Identify which cell holds the provided text, then report its [x, y] central coordinate. 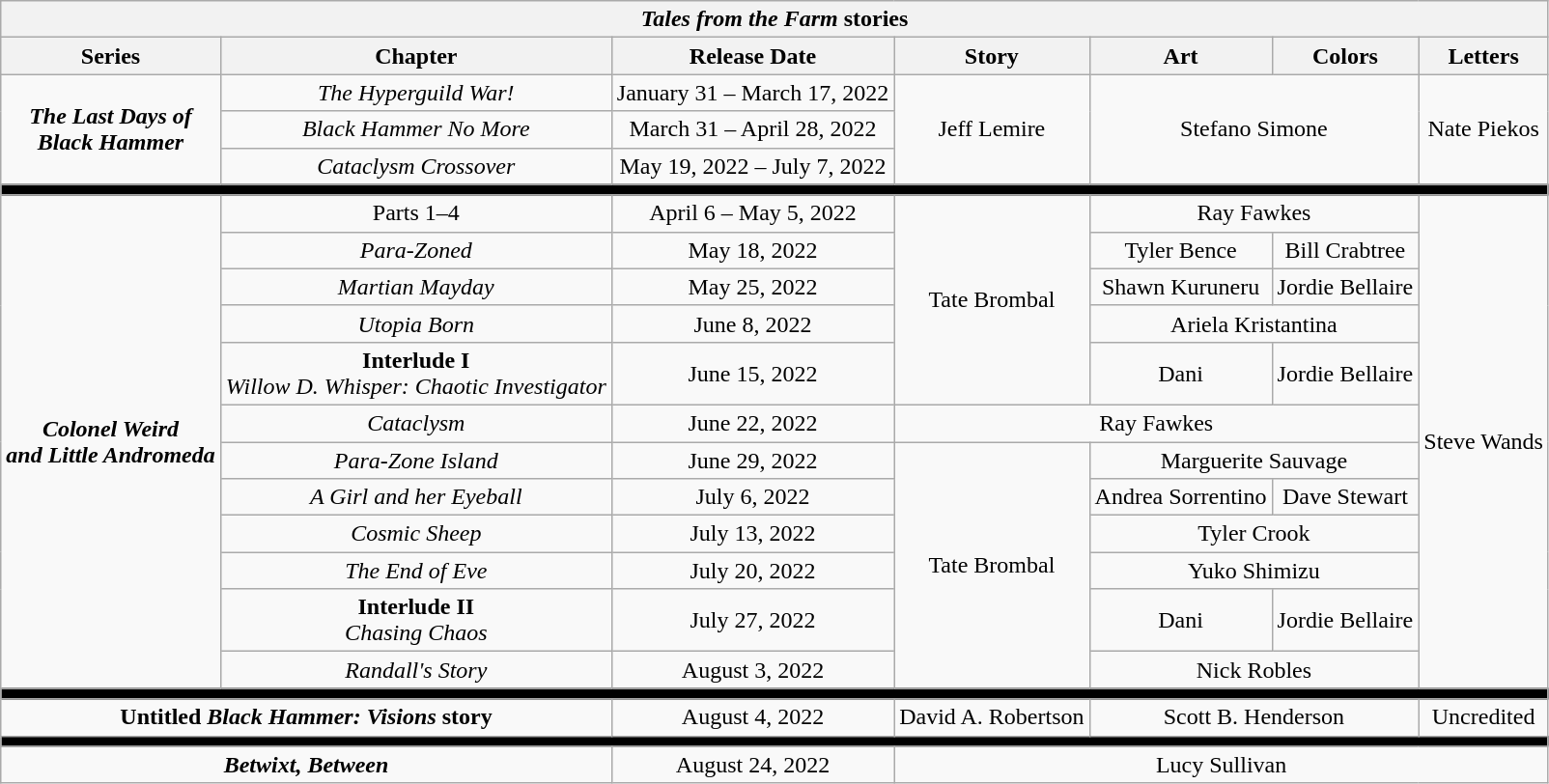
Black Hammer No More [415, 129]
June 8, 2022 [752, 323]
March 31 – April 28, 2022 [752, 129]
August 4, 2022 [752, 717]
Nate Piekos [1483, 129]
July 20, 2022 [752, 571]
Dave Stewart [1345, 497]
Tyler Bence [1180, 250]
Para-Zoned [415, 250]
Letters [1483, 56]
Uncredited [1483, 717]
July 27, 2022 [752, 620]
Art [1180, 56]
Yuko Shimizu [1253, 571]
Tyler Crook [1253, 534]
Parts 1–4 [415, 213]
June 22, 2022 [752, 423]
David A. Robertson [992, 717]
Utopia Born [415, 323]
Randall's Story [415, 670]
Shawn Kuruneru [1180, 287]
A Girl and her Eyeball [415, 497]
June 15, 2022 [752, 373]
Betwixt, Between [307, 765]
Colors [1345, 56]
Martian Mayday [415, 287]
The Hyperguild War! [415, 93]
The Last Days ofBlack Hammer [111, 129]
Steve Wands [1483, 442]
August 24, 2022 [752, 765]
Para-Zone Island [415, 461]
Stefano Simone [1253, 129]
Scott B. Henderson [1253, 717]
July 13, 2022 [752, 534]
Lucy Sullivan [1222, 765]
The End of Eve [415, 571]
May 19, 2022 – July 7, 2022 [752, 166]
Andrea Sorrentino [1180, 497]
Chapter [415, 56]
Interlude IIChasing Chaos [415, 620]
May 18, 2022 [752, 250]
Story [992, 56]
Cataclysm Crossover [415, 166]
August 3, 2022 [752, 670]
Ariela Kristantina [1253, 323]
Interlude IWillow D. Whisper: Chaotic Investigator [415, 373]
May 25, 2022 [752, 287]
Cosmic Sheep [415, 534]
Colonel Weirdand Little Andromeda [111, 442]
January 31 – March 17, 2022 [752, 93]
Bill Crabtree [1345, 250]
Marguerite Sauvage [1253, 461]
June 29, 2022 [752, 461]
Untitled Black Hammer: Visions story [307, 717]
July 6, 2022 [752, 497]
April 6 – May 5, 2022 [752, 213]
Cataclysm [415, 423]
Tales from the Farm stories [774, 19]
Jeff Lemire [992, 129]
Release Date [752, 56]
Nick Robles [1253, 670]
Series [111, 56]
